Pinpoint the cell where the given text exists, returning its (X, Y) midpoint coordinate. 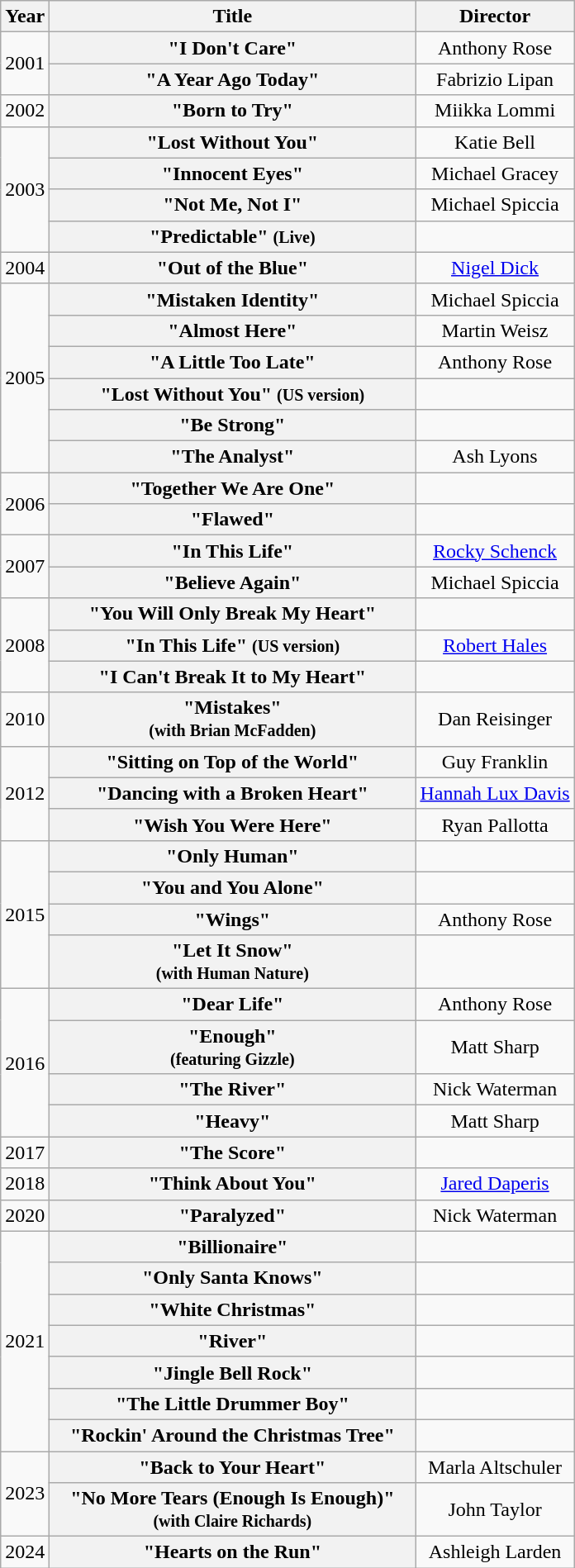
"Billionaire" (233, 1247)
"Only Human" (233, 856)
"The Score" (233, 1152)
2006 (25, 504)
Jared Daperis (495, 1184)
"Lost Without You" (233, 142)
Ashleigh Larden (495, 1552)
2024 (25, 1552)
2010 (25, 719)
2020 (25, 1215)
Rocky Schenck (495, 551)
"Let It Snow"(with Human Nature) (233, 962)
Title (233, 17)
"Wish You Were Here" (233, 824)
2003 (25, 189)
"Lost Without You" (US version) (233, 394)
Martin Weisz (495, 330)
Guy Franklin (495, 762)
Year (25, 17)
"Only Santa Knows" (233, 1278)
"Paralyzed" (233, 1215)
"I Don't Care" (233, 48)
"A Year Ago Today" (233, 79)
"Together We Are One" (233, 488)
2021 (25, 1341)
2002 (25, 111)
"Mistaken Identity" (233, 299)
"You and You Alone" (233, 887)
Hannah Lux Davis (495, 793)
"A Little Too Late" (233, 362)
"Predictable" (Live) (233, 236)
"Flawed" (233, 520)
"Heavy" (233, 1121)
2015 (25, 914)
"The Little Drummer Boy" (233, 1404)
"Jingle Bell Rock" (233, 1372)
"The River" (233, 1090)
"You Will Only Break My Heart" (233, 614)
Robert Hales (495, 645)
Marla Altschuler (495, 1466)
"Be Strong" (233, 425)
"No More Tears (Enough Is Enough)"(with Claire Richards) (233, 1510)
Ash Lyons (495, 457)
2005 (25, 378)
"I Can't Break It to My Heart" (233, 677)
"Dancing with a Broken Heart" (233, 793)
2016 (25, 1062)
"Believe Again" (233, 582)
"The Analyst" (233, 457)
"Rockin' Around the Christmas Tree" (233, 1435)
Nigel Dick (495, 268)
"Back to Your Heart" (233, 1466)
"Innocent Eyes" (233, 173)
"River" (233, 1341)
"Hearts on the Run" (233, 1552)
Ryan Pallotta (495, 824)
Katie Bell (495, 142)
John Taylor (495, 1510)
Dan Reisinger (495, 719)
"Almost Here" (233, 330)
"White Christmas" (233, 1309)
"Not Me, Not I" (233, 205)
Michael Gracey (495, 173)
2017 (25, 1152)
2004 (25, 268)
2008 (25, 645)
"In This Life" (US version) (233, 645)
"Enough"(featuring Gizzle) (233, 1048)
2023 (25, 1494)
Fabrizio Lipan (495, 79)
2001 (25, 64)
"In This Life" (233, 551)
"Think About You" (233, 1184)
"Wings" (233, 919)
"Dear Life" (233, 1005)
"Mistakes"(with Brian McFadden) (233, 719)
2007 (25, 567)
"Sitting on Top of the World" (233, 762)
2018 (25, 1184)
2012 (25, 793)
"Born to Try" (233, 111)
Miikka Lommi (495, 111)
Director (495, 17)
"Out of the Blue" (233, 268)
